Scan for the cell matching the given text and deliver its [X, Y] coordinate at center. 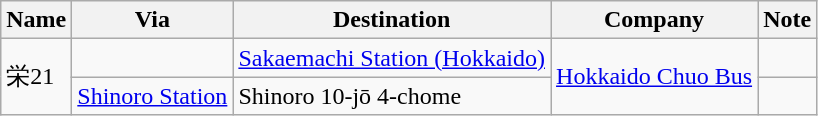
Via [152, 20]
Shinoro Station [152, 96]
Destination [392, 20]
Shinoro 10-jō 4-chome [392, 96]
Hokkaido Chuo Bus [654, 77]
Name [36, 20]
Company [654, 20]
Sakaemachi Station (Hokkaido) [392, 58]
栄21 [36, 77]
Note [788, 20]
